Return [X, Y] of the center of cell containing provided text 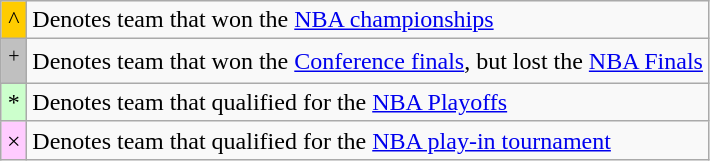
+ [14, 62]
Denotes team that won the NBA championships [368, 20]
Denotes team that won the Conference finals, but lost the NBA Finals [368, 62]
Denotes team that qualified for the NBA Playoffs [368, 102]
^ [14, 20]
* [14, 102]
Denotes team that qualified for the NBA play-in tournament [368, 140]
× [14, 140]
